Return the [x, y] coordinate for the center point of the cell that contains the specified text.  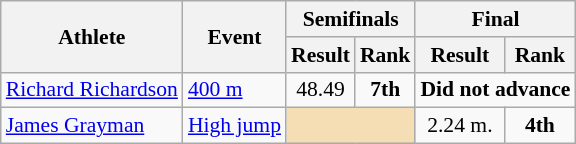
Richard Richardson [92, 90]
2.24 m. [460, 126]
High jump [234, 126]
48.49 [320, 90]
Final [495, 19]
400 m [234, 90]
Semifinals [350, 19]
James Grayman [92, 126]
4th [540, 126]
7th [386, 90]
Did not advance [495, 90]
Event [234, 36]
Athlete [92, 36]
